Extract the (x, y) coordinate from the center of the cell holding the provided text.  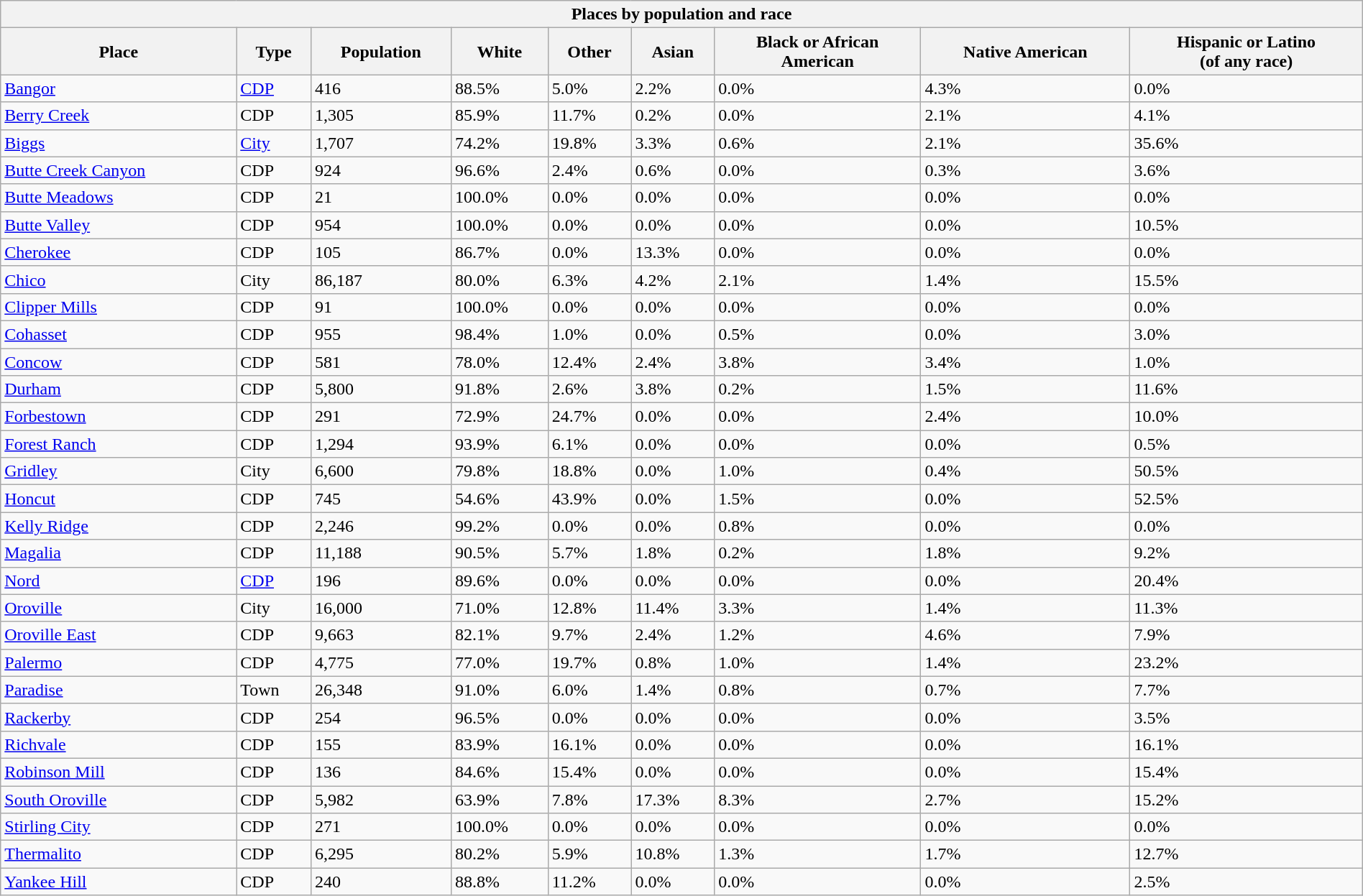
10.5% (1247, 225)
105 (381, 252)
78.0% (499, 361)
91.8% (499, 389)
1,305 (381, 116)
291 (381, 417)
90.5% (499, 553)
745 (381, 499)
Butte Meadows (119, 198)
Gridley (119, 471)
20.4% (1247, 581)
Richvale (119, 744)
12.8% (589, 608)
Rackerby (119, 717)
924 (381, 170)
91 (381, 307)
9.7% (589, 635)
Native American (1025, 52)
79.8% (499, 471)
17.3% (673, 800)
Biggs (119, 143)
240 (381, 882)
1,294 (381, 444)
18.8% (589, 471)
1.2% (818, 635)
19.7% (589, 662)
7.9% (1247, 635)
196 (381, 581)
93.9% (499, 444)
88.8% (499, 882)
254 (381, 717)
Magalia (119, 553)
7.7% (1247, 690)
91.0% (499, 690)
5,800 (381, 389)
88.5% (499, 88)
136 (381, 772)
6.3% (589, 280)
155 (381, 744)
52.5% (1247, 499)
4.3% (1025, 88)
2.5% (1247, 882)
South Oroville (119, 800)
Honcut (119, 499)
15.5% (1247, 280)
19.8% (589, 143)
11.7% (589, 116)
77.0% (499, 662)
21 (381, 198)
5.7% (589, 553)
11.6% (1247, 389)
11.3% (1247, 608)
2.7% (1025, 800)
13.3% (673, 252)
3.4% (1025, 361)
Other (589, 52)
24.7% (589, 417)
Kelly Ridge (119, 526)
4,775 (381, 662)
85.9% (499, 116)
Forbestown (119, 417)
96.6% (499, 170)
83.9% (499, 744)
9.2% (1247, 553)
0.7% (1025, 690)
5.9% (589, 854)
96.5% (499, 717)
2.6% (589, 389)
Paradise (119, 690)
54.6% (499, 499)
0.4% (1025, 471)
3.5% (1247, 717)
72.9% (499, 417)
2,246 (381, 526)
Places by population and race (681, 14)
6.0% (589, 690)
50.5% (1247, 471)
63.9% (499, 800)
Oroville East (119, 635)
1,707 (381, 143)
White (499, 52)
3.0% (1247, 334)
6,295 (381, 854)
Place (119, 52)
Black or AfricanAmerican (818, 52)
23.2% (1247, 662)
Population (381, 52)
Asian (673, 52)
86.7% (499, 252)
Stirling City (119, 827)
12.4% (589, 361)
43.9% (589, 499)
10.0% (1247, 417)
Butte Creek Canyon (119, 170)
15.2% (1247, 800)
271 (381, 827)
5.0% (589, 88)
74.2% (499, 143)
86,187 (381, 280)
3.6% (1247, 170)
416 (381, 88)
11,188 (381, 553)
Nord (119, 581)
Durham (119, 389)
98.4% (499, 334)
581 (381, 361)
4.1% (1247, 116)
Butte Valley (119, 225)
80.0% (499, 280)
Cohasset (119, 334)
1.3% (818, 854)
35.6% (1247, 143)
7.8% (589, 800)
4.2% (673, 280)
Bangor (119, 88)
Robinson Mill (119, 772)
955 (381, 334)
Chico (119, 280)
Clipper Mills (119, 307)
Forest Ranch (119, 444)
84.6% (499, 772)
Berry Creek (119, 116)
Cherokee (119, 252)
Yankee Hill (119, 882)
16,000 (381, 608)
11.4% (673, 608)
89.6% (499, 581)
Palermo (119, 662)
6.1% (589, 444)
6,600 (381, 471)
Town (274, 690)
8.3% (818, 800)
Oroville (119, 608)
80.2% (499, 854)
954 (381, 225)
9,663 (381, 635)
26,348 (381, 690)
82.1% (499, 635)
0.3% (1025, 170)
Type (274, 52)
Concow (119, 361)
Thermalito (119, 854)
1.7% (1025, 854)
10.8% (673, 854)
5,982 (381, 800)
71.0% (499, 608)
Hispanic or Latino(of any race) (1247, 52)
12.7% (1247, 854)
11.2% (589, 882)
99.2% (499, 526)
4.6% (1025, 635)
2.2% (673, 88)
